Search for the cell housing the specified text and yield its (x, y) center coordinate. 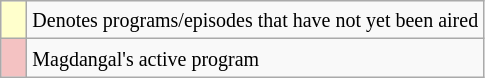
Denotes programs/episodes that have not yet been aired (256, 20)
Magdangal's active program (256, 58)
